Search for the cell housing the specified text and yield its (X, Y) center coordinate. 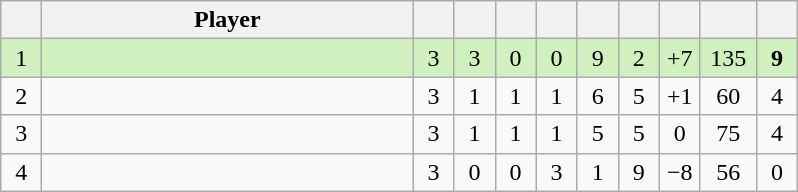
Player (228, 20)
60 (728, 96)
6 (598, 96)
75 (728, 134)
+1 (680, 96)
56 (728, 172)
135 (728, 58)
−8 (680, 172)
+7 (680, 58)
